Detect which cell encompasses the target text, then output its [X, Y] center coordinate. 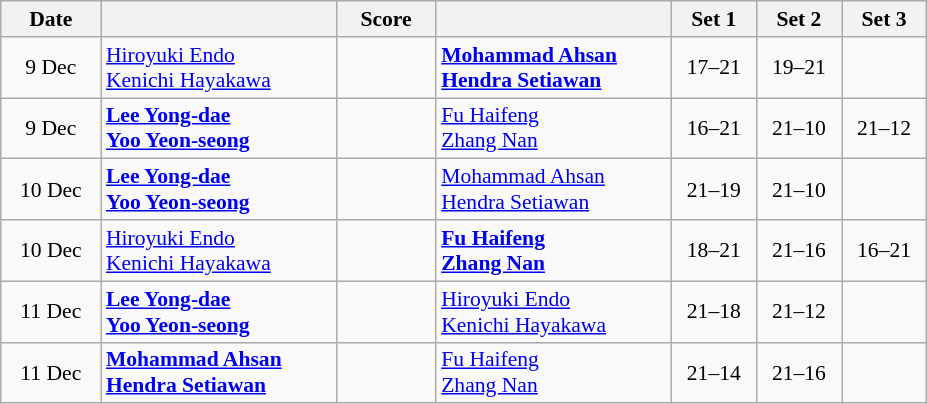
Date [51, 19]
19–21 [798, 68]
17–21 [714, 68]
18–21 [714, 250]
Set 3 [884, 19]
21–18 [714, 312]
21–14 [714, 372]
Set 2 [798, 19]
Set 1 [714, 19]
21–19 [714, 190]
Score [386, 19]
